From the cell containing the given text, extract its center point as [X, Y] coordinate. 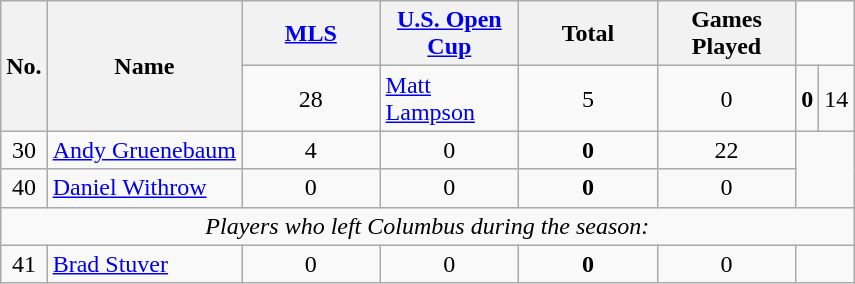
40 [24, 188]
Games Played [726, 34]
Andy Gruenebaum [144, 150]
Daniel Withrow [144, 188]
28 [312, 98]
Matt Lampson [450, 98]
14 [836, 98]
30 [24, 150]
Players who left Columbus during the season: [428, 226]
22 [726, 150]
4 [312, 150]
Brad Stuver [144, 264]
No. [24, 66]
U.S. Open Cup [450, 34]
5 [588, 98]
MLS [312, 34]
Total [588, 34]
41 [24, 264]
Name [144, 66]
